Extract the (x, y) coordinate from the center of the cell holding the provided text.  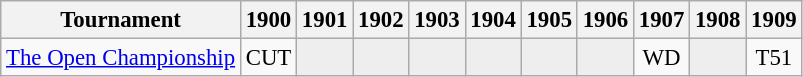
1909 (774, 20)
1901 (325, 20)
1906 (605, 20)
1900 (268, 20)
1903 (437, 20)
1908 (718, 20)
T51 (774, 58)
Tournament (121, 20)
CUT (268, 58)
1905 (549, 20)
1904 (493, 20)
The Open Championship (121, 58)
1907 (661, 20)
WD (661, 58)
1902 (381, 20)
